Determine the (X, Y) coordinate at the center of the cell enclosing the given text.  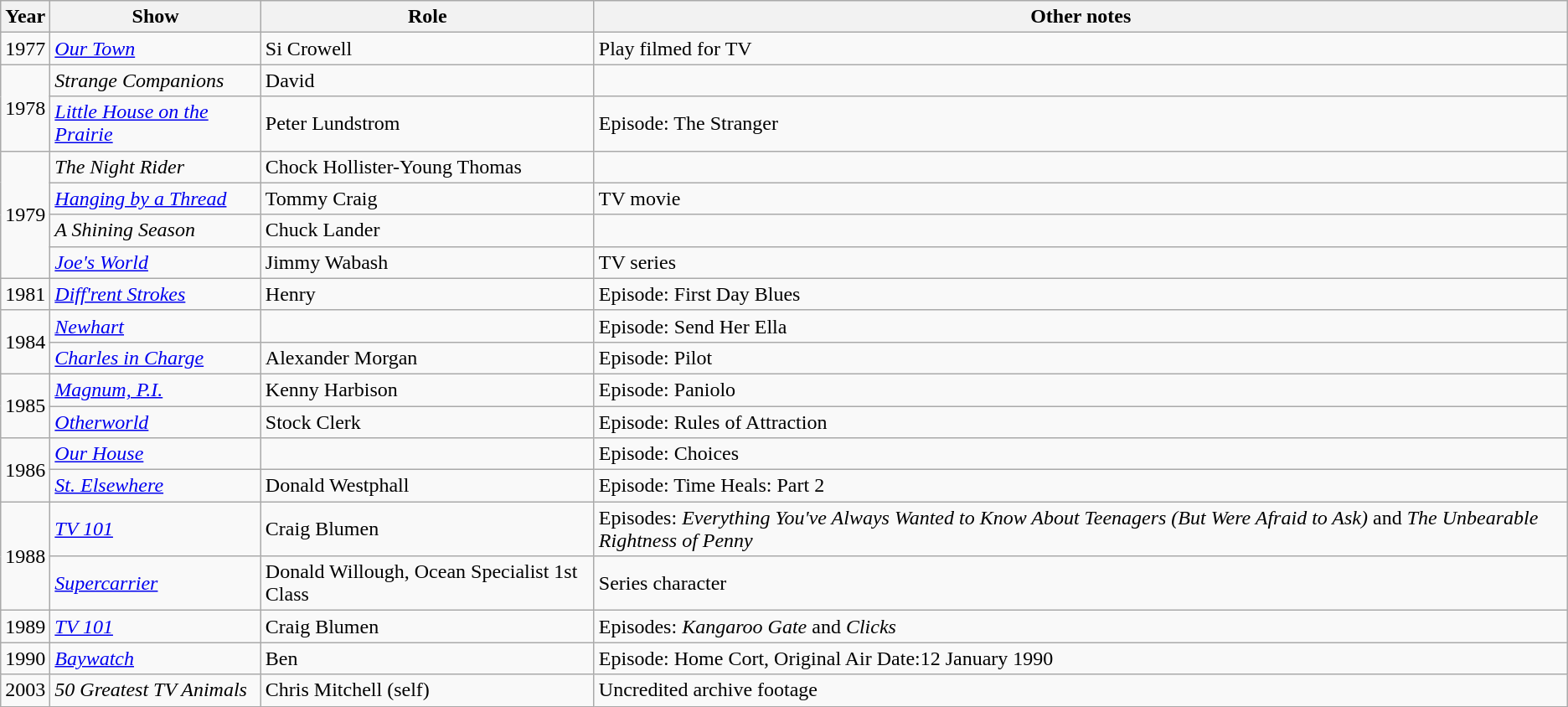
Episode: Home Cort, Original Air Date:12 January 1990 (1081, 658)
Chock Hollister-Young Thomas (427, 167)
Supercarrier (156, 583)
Series character (1081, 583)
Donald Willough, Ocean Specialist 1st Class (427, 583)
TV series (1081, 262)
Henry (427, 294)
Show (156, 17)
Hanging by a Thread (156, 199)
1979 (25, 214)
1981 (25, 294)
1984 (25, 342)
Year (25, 17)
Joe's World (156, 262)
Episode: Paniolo (1081, 390)
Charles in Charge (156, 358)
Chris Mitchell (self) (427, 690)
David (427, 80)
The Night Rider (156, 167)
1990 (25, 658)
Episode: Pilot (1081, 358)
Strange Companions (156, 80)
Uncredited archive footage (1081, 690)
Episodes: Kangaroo Gate and Clicks (1081, 627)
1977 (25, 49)
Jimmy Wabash (427, 262)
50 Greatest TV Animals (156, 690)
Donald Westphall (427, 486)
2003 (25, 690)
Episode: Rules of Attraction (1081, 421)
Peter Lundstrom (427, 124)
A Shining Season (156, 230)
Our House (156, 454)
Role (427, 17)
Magnum, P.I. (156, 390)
Our Town (156, 49)
1988 (25, 556)
1985 (25, 405)
Episodes: Everything You've Always Wanted to Know About Teenagers (But Were Afraid to Ask) and The Unbearable Rightness of Penny (1081, 529)
Kenny Harbison (427, 390)
Otherworld (156, 421)
St. Elsewhere (156, 486)
Chuck Lander (427, 230)
Ben (427, 658)
TV movie (1081, 199)
Other notes (1081, 17)
Episode: Choices (1081, 454)
Si Crowell (427, 49)
Newhart (156, 326)
Little House on the Prairie (156, 124)
Tommy Craig (427, 199)
Play filmed for TV (1081, 49)
Episode: The Stranger (1081, 124)
1989 (25, 627)
Stock Clerk (427, 421)
Baywatch (156, 658)
Episode: First Day Blues (1081, 294)
1978 (25, 107)
Episode: Send Her Ella (1081, 326)
1986 (25, 470)
Episode: Time Heals: Part 2 (1081, 486)
Alexander Morgan (427, 358)
Diff'rent Strokes (156, 294)
